Find where the given text appears and provide that cell's center as (x, y) coordinate. 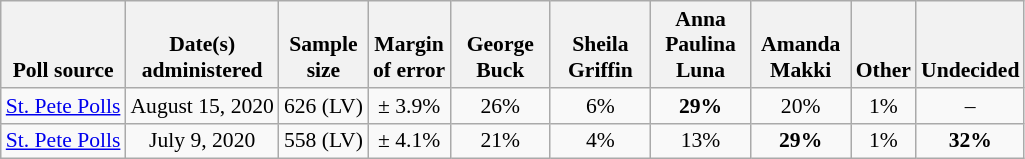
21% (500, 141)
Undecided (970, 44)
626 (LV) (324, 106)
Samplesize (324, 44)
Poll source (64, 44)
SheilaGriffin (600, 44)
26% (500, 106)
Marginof error (409, 44)
Date(s)administered (202, 44)
July 9, 2020 (202, 141)
13% (700, 141)
– (970, 106)
32% (970, 141)
6% (600, 106)
August 15, 2020 (202, 106)
± 4.1% (409, 141)
Other (884, 44)
AmandaMakki (801, 44)
GeorgeBuck (500, 44)
± 3.9% (409, 106)
Anna PaulinaLuna (700, 44)
558 (LV) (324, 141)
20% (801, 106)
4% (600, 141)
